From the cell containing the given text, extract its center point as (x, y) coordinate. 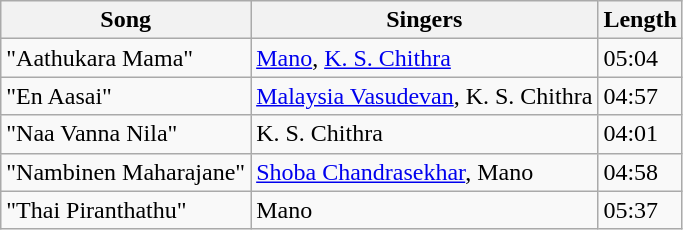
Length (640, 20)
"Thai Piranthathu" (126, 210)
K. S. Chithra (424, 134)
"Aathukara Mama" (126, 58)
04:01 (640, 134)
04:57 (640, 96)
"Nambinen Maharajane" (126, 172)
"En Aasai" (126, 96)
Mano (424, 210)
Mano, K. S. Chithra (424, 58)
Malaysia Vasudevan, K. S. Chithra (424, 96)
Song (126, 20)
"Naa Vanna Nila" (126, 134)
05:04 (640, 58)
Singers (424, 20)
Shoba Chandrasekhar, Mano (424, 172)
05:37 (640, 210)
04:58 (640, 172)
